Extract the (x, y) coordinate from the center of the cell holding the provided text.  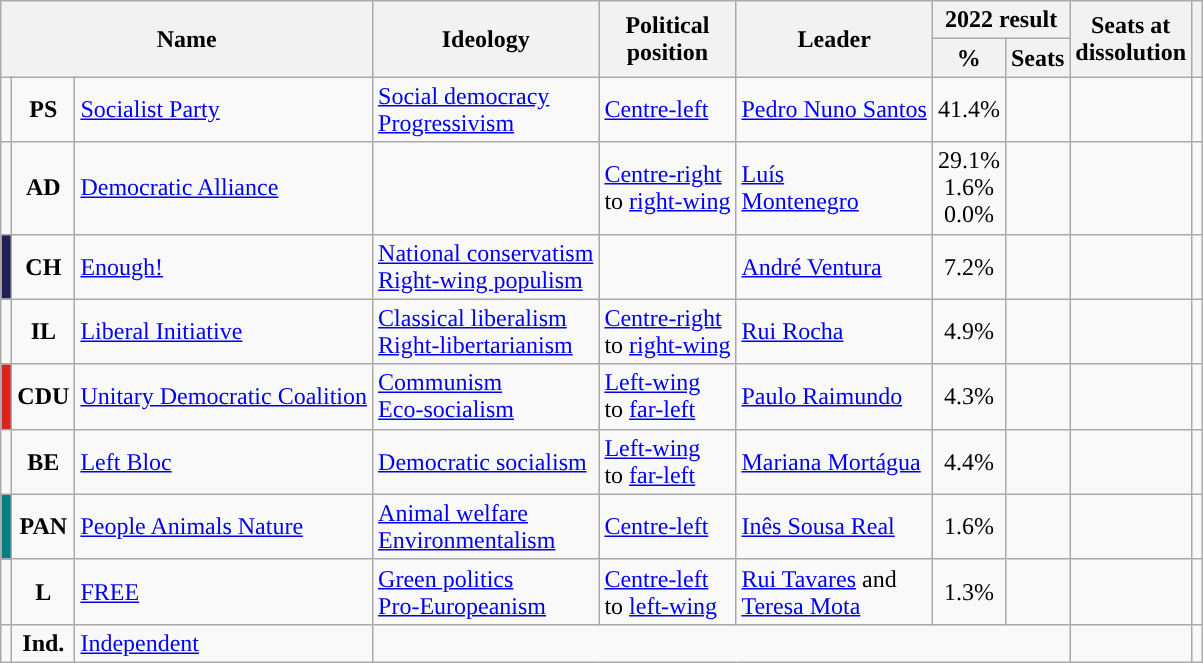
Unitary Democratic Coalition (224, 396)
Classical liberalismRight-libertarianism (486, 332)
Enough! (224, 266)
Rui Tavares andTeresa Mota (834, 592)
29.1%1.6%0.0% (968, 188)
Ideology (486, 39)
André Ventura (834, 266)
4.3% (968, 396)
Social democracyProgressivism (486, 110)
Leader (834, 39)
BE (44, 462)
Pedro Nuno Santos (834, 110)
Ind. (44, 643)
Politicalposition (668, 39)
Left Bloc (224, 462)
Seats (1037, 58)
Paulo Raimundo (834, 396)
4.9% (968, 332)
AD (44, 188)
CommunismEco-socialism (486, 396)
IL (44, 332)
1.6% (968, 526)
People Animals Nature (224, 526)
Independent (224, 643)
41.4% (968, 110)
Animal welfareEnvironmentalism (486, 526)
Liberal Initiative (224, 332)
Centre-right to right-wing (668, 332)
Seats atdissolution (1131, 39)
CH (44, 266)
Democratic socialism (486, 462)
L (44, 592)
2022 result (1000, 20)
FREE (224, 592)
Democratic Alliance (224, 188)
Name (187, 39)
4.4% (968, 462)
PS (44, 110)
Rui Rocha (834, 332)
7.2% (968, 266)
PAN (44, 526)
Green politicsPro-Europeanism (486, 592)
Socialist Party (224, 110)
1.3% (968, 592)
Inês Sousa Real (834, 526)
Centre-rightto right-wing (668, 188)
Centre-left to left-wing (668, 592)
% (968, 58)
National conservatismRight-wing populism (486, 266)
LuísMontenegro (834, 188)
CDU (44, 396)
Mariana Mortágua (834, 462)
